Extract the [x, y] coordinate from the center of the cell holding the provided text.  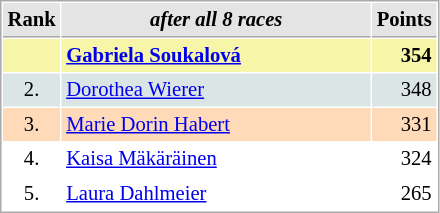
Kaisa Mäkäräinen [216, 158]
348 [404, 90]
324 [404, 158]
Laura Dahlmeier [216, 194]
after all 8 races [216, 20]
Dorothea Wierer [216, 90]
Marie Dorin Habert [216, 124]
5. [32, 194]
4. [32, 158]
354 [404, 56]
Rank [32, 20]
Points [404, 20]
3. [32, 124]
2. [32, 90]
Gabriela Soukalová [216, 56]
331 [404, 124]
265 [404, 194]
